Output the (x, y) coordinate of the center of the cell containing the given text.  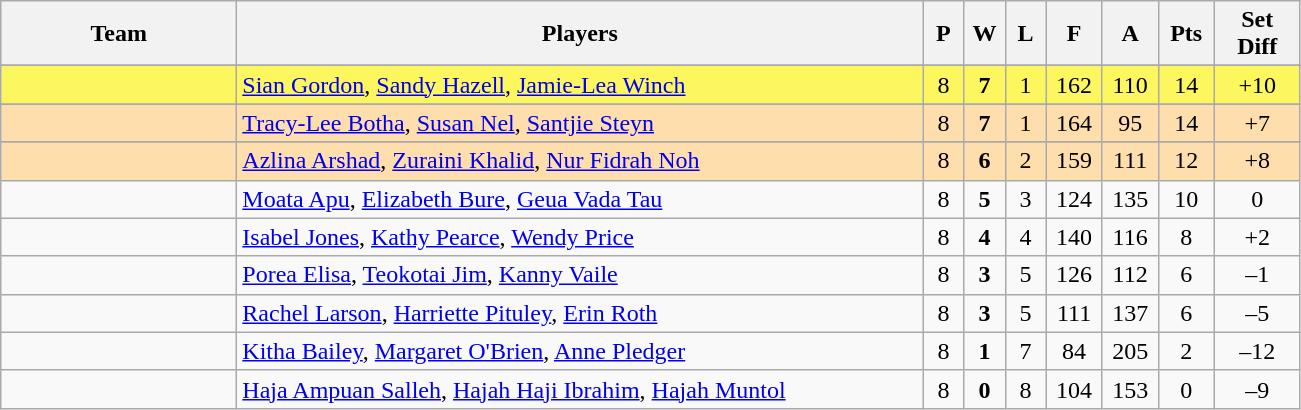
+2 (1257, 237)
Tracy-Lee Botha, Susan Nel, Santjie Steyn (580, 123)
Haja Ampuan Salleh, Hajah Haji Ibrahim, Hajah Muntol (580, 389)
Moata Apu, Elizabeth Bure, Geua Vada Tau (580, 199)
Pts (1186, 34)
A (1130, 34)
159 (1074, 161)
Players (580, 34)
140 (1074, 237)
–5 (1257, 313)
10 (1186, 199)
P (944, 34)
Rachel Larson, Harriette Pituley, Erin Roth (580, 313)
–9 (1257, 389)
162 (1074, 85)
116 (1130, 237)
+10 (1257, 85)
104 (1074, 389)
153 (1130, 389)
Azlina Arshad, Zuraini Khalid, Nur Fidrah Noh (580, 161)
W (984, 34)
Isabel Jones, Kathy Pearce, Wendy Price (580, 237)
124 (1074, 199)
137 (1130, 313)
205 (1130, 351)
–1 (1257, 275)
12 (1186, 161)
84 (1074, 351)
112 (1130, 275)
L (1026, 34)
Team (119, 34)
164 (1074, 123)
+7 (1257, 123)
110 (1130, 85)
95 (1130, 123)
+8 (1257, 161)
F (1074, 34)
Kitha Bailey, Margaret O'Brien, Anne Pledger (580, 351)
126 (1074, 275)
–12 (1257, 351)
135 (1130, 199)
Set Diff (1257, 34)
Porea Elisa, Teokotai Jim, Kanny Vaile (580, 275)
Sian Gordon, Sandy Hazell, Jamie-Lea Winch (580, 85)
